Detect which cell encompasses the target text, then output its (X, Y) center coordinate. 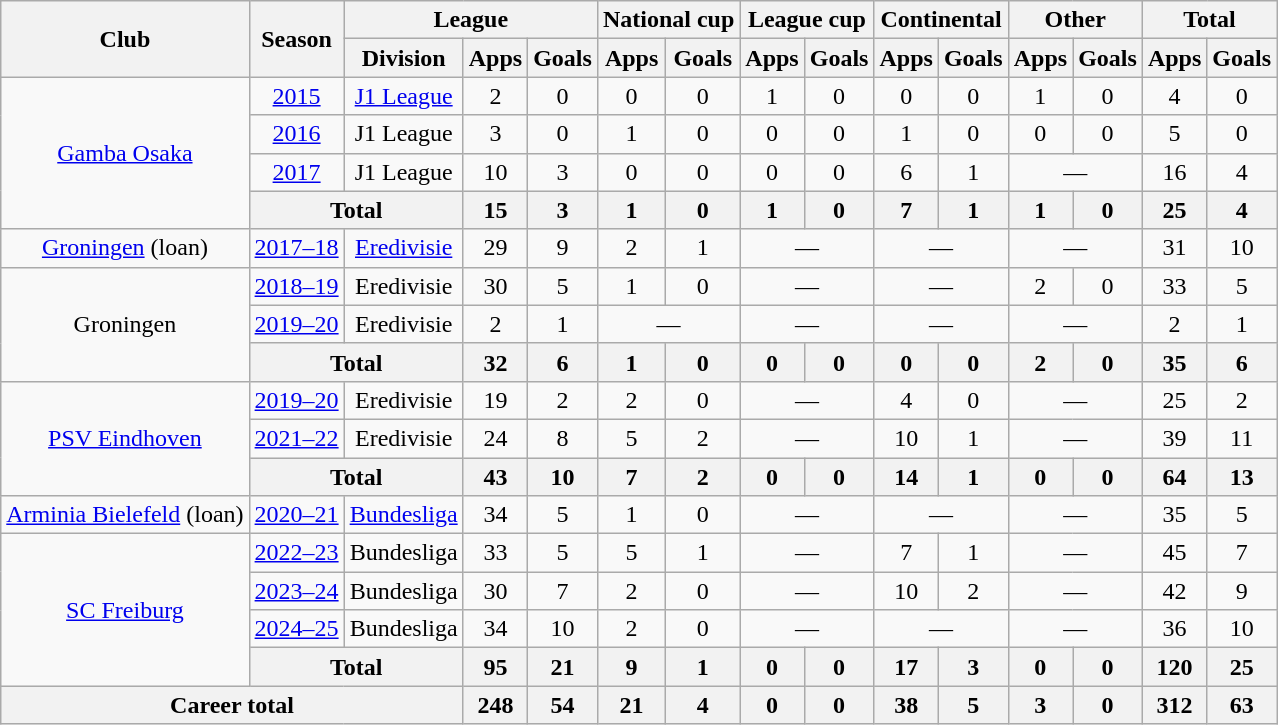
Groningen (125, 324)
2016 (296, 134)
2020–21 (296, 515)
2017 (296, 172)
2018–19 (296, 286)
13 (1242, 477)
Gamba Osaka (125, 153)
8 (563, 438)
Club (125, 39)
SC Freiburg (125, 610)
248 (495, 705)
64 (1174, 477)
14 (906, 477)
31 (1174, 248)
2023–24 (296, 591)
16 (1174, 172)
Season (296, 39)
2022–23 (296, 553)
43 (495, 477)
19 (495, 400)
15 (495, 210)
2017–18 (296, 248)
95 (495, 667)
League (470, 20)
Continental (941, 20)
PSV Eindhoven (125, 438)
63 (1242, 705)
11 (1242, 438)
National cup (668, 20)
36 (1174, 629)
17 (906, 667)
45 (1174, 553)
Groningen (loan) (125, 248)
Career total (232, 705)
54 (563, 705)
Other (1075, 20)
League cup (807, 20)
38 (906, 705)
42 (1174, 591)
Arminia Bielefeld (loan) (125, 515)
29 (495, 248)
24 (495, 438)
120 (1174, 667)
2021–22 (296, 438)
312 (1174, 705)
2015 (296, 96)
32 (495, 362)
2024–25 (296, 629)
Division (404, 58)
39 (1174, 438)
